Identify which cell holds the provided text, then report its (x, y) central coordinate. 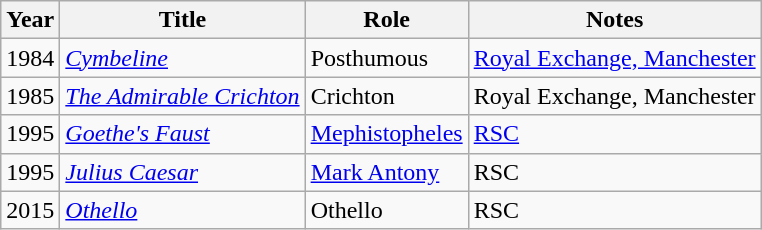
Crichton (386, 96)
1984 (30, 58)
Title (182, 20)
2015 (30, 210)
Goethe's Faust (182, 134)
Notes (614, 20)
Julius Caesar (182, 172)
Role (386, 20)
1985 (30, 96)
The Admirable Crichton (182, 96)
Cymbeline (182, 58)
Posthumous (386, 58)
Year (30, 20)
Mephistopheles (386, 134)
Mark Antony (386, 172)
